Provide the (x, y) coordinate of the cell's center where the given text is located.  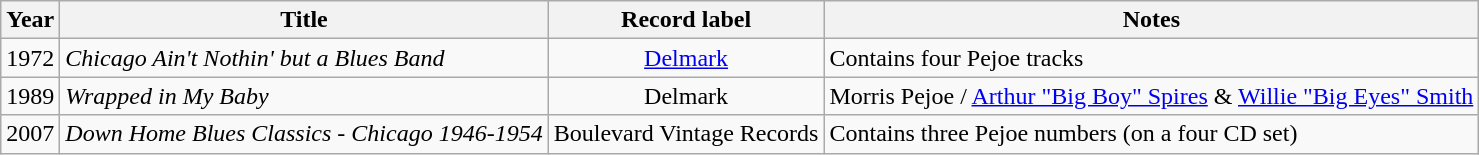
Down Home Blues Classics - Chicago 1946-1954 (304, 134)
2007 (30, 134)
Notes (1152, 20)
Contains four Pejoe tracks (1152, 58)
Contains three Pejoe numbers (on a four CD set) (1152, 134)
1989 (30, 96)
Record label (686, 20)
Boulevard Vintage Records (686, 134)
Year (30, 20)
Wrapped in My Baby (304, 96)
Morris Pejoe / Arthur "Big Boy" Spires & Willie "Big Eyes" Smith (1152, 96)
1972 (30, 58)
Title (304, 20)
Chicago Ain't Nothin' but a Blues Band (304, 58)
